Find where the given text appears and provide that cell's center as [X, Y] coordinate. 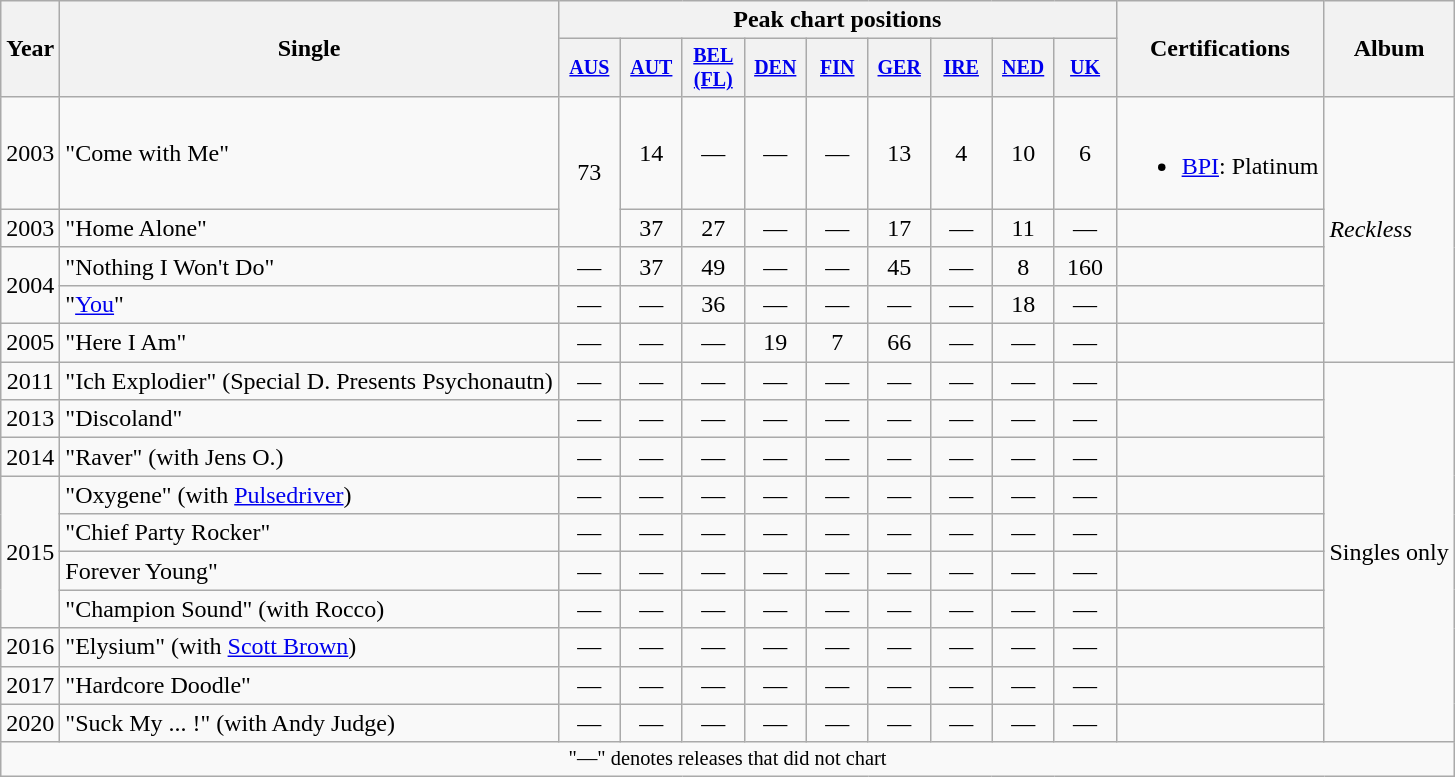
"Suck My ... !" (with Andy Judge) [310, 723]
66 [899, 343]
BPI: Platinum [1220, 152]
2013 [30, 419]
17 [899, 228]
11 [1023, 228]
"Raver" (with Jens O.) [310, 457]
2005 [30, 343]
UK [1085, 68]
160 [1085, 266]
7 [837, 343]
"Discoland" [310, 419]
Reckless [1389, 228]
14 [651, 152]
"Hardcore Doodle" [310, 685]
10 [1023, 152]
2011 [30, 381]
6 [1085, 152]
18 [1023, 304]
4 [961, 152]
2015 [30, 552]
Album [1389, 49]
"Home Alone" [310, 228]
"Oxygene" (with Pulsedriver) [310, 495]
"Come with Me" [310, 152]
"Elysium" (with Scott Brown) [310, 647]
AUS [589, 68]
BEL(FL) [713, 68]
NED [1023, 68]
"Champion Sound" (with Rocco) [310, 609]
"Here I Am" [310, 343]
73 [589, 172]
"Nothing I Won't Do" [310, 266]
2014 [30, 457]
19 [775, 343]
Singles only [1389, 552]
AUT [651, 68]
45 [899, 266]
Single [310, 49]
GER [899, 68]
DEN [775, 68]
"You" [310, 304]
2004 [30, 285]
IRE [961, 68]
49 [713, 266]
27 [713, 228]
Forever Young" [310, 571]
"Chief Party Rocker" [310, 533]
"Ich Explodier" (Special D. Presents Psychonautn) [310, 381]
36 [713, 304]
Peak chart positions [837, 20]
"—" denotes releases that did not chart [728, 759]
Certifications [1220, 49]
13 [899, 152]
2020 [30, 723]
Year [30, 49]
FIN [837, 68]
2016 [30, 647]
2017 [30, 685]
8 [1023, 266]
